Pinpoint the cell where the given text exists, returning its (x, y) midpoint coordinate. 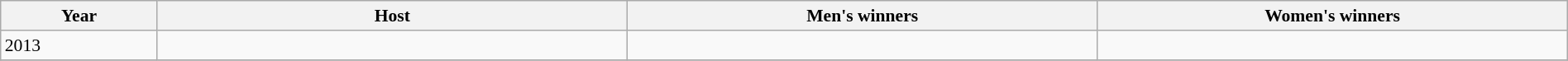
Men's winners (863, 16)
Host (392, 16)
Year (79, 16)
2013 (79, 45)
Women's winners (1332, 16)
